Locate the cell with the specified text and output its [X, Y] center coordinate. 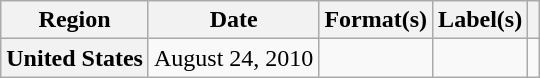
Format(s) [376, 20]
United States [75, 58]
Date [233, 20]
Label(s) [480, 20]
Region [75, 20]
August 24, 2010 [233, 58]
